Identify which cell holds the provided text, then report its [X, Y] central coordinate. 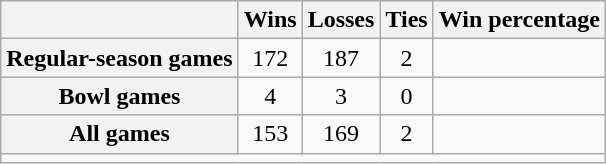
4 [270, 96]
Win percentage [519, 20]
Bowl games [120, 96]
172 [270, 58]
153 [270, 134]
All games [120, 134]
169 [341, 134]
0 [406, 96]
187 [341, 58]
Regular-season games [120, 58]
3 [341, 96]
Losses [341, 20]
Wins [270, 20]
Ties [406, 20]
